From the cell containing the given text, extract its center point as [x, y] coordinate. 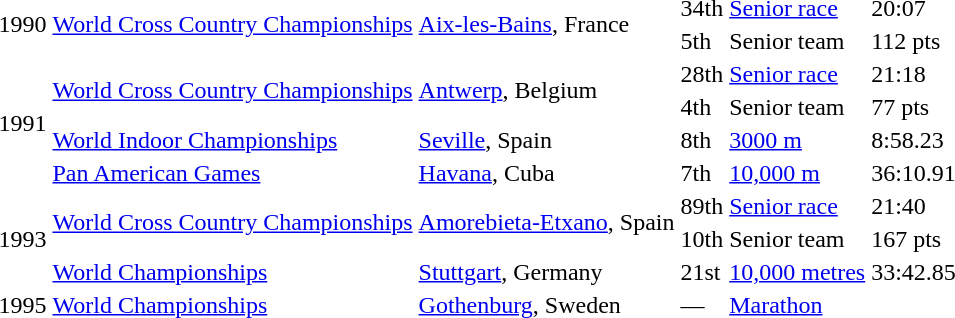
10th [702, 239]
Antwerp, Belgium [546, 90]
4th [702, 107]
8th [702, 140]
5th [702, 41]
10,000 m [798, 173]
89th [702, 206]
Seville, Spain [546, 140]
Pan American Games [232, 173]
7th [702, 173]
Stuttgart, Germany [546, 272]
World Indoor Championships [232, 140]
World Championships [232, 272]
10,000 metres [798, 272]
Havana, Cuba [546, 173]
3000 m [798, 140]
Amorebieta-Etxano, Spain [546, 222]
28th [702, 74]
21st [702, 272]
